For the text-containing cell, return its midpoint in [x, y] coordinate format. 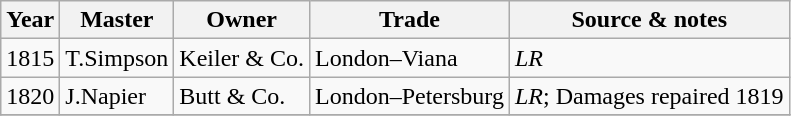
Butt & Co. [242, 96]
Master [117, 20]
T.Simpson [117, 58]
1820 [30, 96]
Keiler & Co. [242, 58]
London–Viana [409, 58]
Owner [242, 20]
J.Napier [117, 96]
Year [30, 20]
LR; Damages repaired 1819 [649, 96]
LR [649, 58]
Source & notes [649, 20]
1815 [30, 58]
London–Petersburg [409, 96]
Trade [409, 20]
